Locate the cell with the specified text and output its [X, Y] center coordinate. 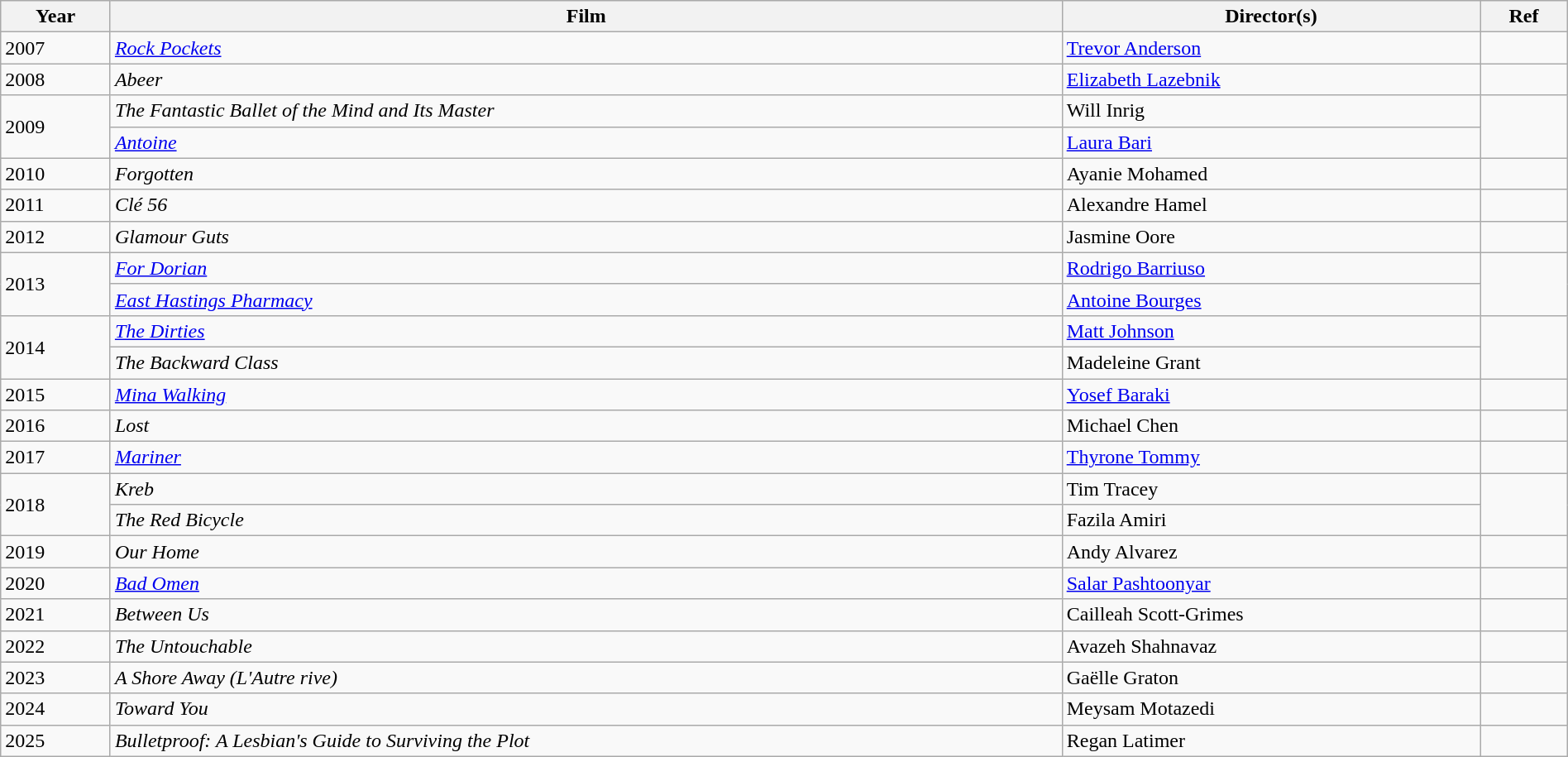
Meysam Motazedi [1270, 709]
Yosef Baraki [1270, 395]
Forgotten [586, 174]
Elizabeth Lazebnik [1270, 79]
Film [586, 17]
2014 [56, 347]
Lost [586, 426]
Toward You [586, 709]
The Red Bicycle [586, 520]
2022 [56, 646]
Rock Pockets [586, 48]
2016 [56, 426]
Kreb [586, 489]
Ref [1524, 17]
2010 [56, 174]
Year [56, 17]
The Fantastic Ballet of the Mind and Its Master [586, 111]
Antoine [586, 142]
East Hastings Pharmacy [586, 299]
2009 [56, 127]
Thyrone Tommy [1270, 458]
The Untouchable [586, 646]
Director(s) [1270, 17]
The Backward Class [586, 362]
Antoine Bourges [1270, 299]
2025 [56, 740]
Avazeh Shahnavaz [1270, 646]
For Dorian [586, 268]
2013 [56, 284]
2012 [56, 237]
2023 [56, 678]
Tim Tracey [1270, 489]
2021 [56, 615]
Fazila Amiri [1270, 520]
2011 [56, 205]
2024 [56, 709]
Alexandre Hamel [1270, 205]
Abeer [586, 79]
Glamour Guts [586, 237]
Ayanie Mohamed [1270, 174]
Our Home [586, 552]
2015 [56, 395]
Gaëlle Graton [1270, 678]
Mariner [586, 458]
Rodrigo Barriuso [1270, 268]
Cailleah Scott-Grimes [1270, 615]
Regan Latimer [1270, 740]
2017 [56, 458]
Michael Chen [1270, 426]
Andy Alvarez [1270, 552]
Trevor Anderson [1270, 48]
Jasmine Oore [1270, 237]
Bad Omen [586, 583]
2007 [56, 48]
2020 [56, 583]
Bulletproof: A Lesbian's Guide to Surviving the Plot [586, 740]
Madeleine Grant [1270, 362]
2019 [56, 552]
Mina Walking [586, 395]
Clé 56 [586, 205]
Salar Pashtoonyar [1270, 583]
A Shore Away (L'Autre rive) [586, 678]
2018 [56, 505]
The Dirties [586, 331]
2008 [56, 79]
Laura Bari [1270, 142]
Will Inrig [1270, 111]
Between Us [586, 615]
Matt Johnson [1270, 331]
